For the text-containing cell, return its midpoint in (x, y) coordinate format. 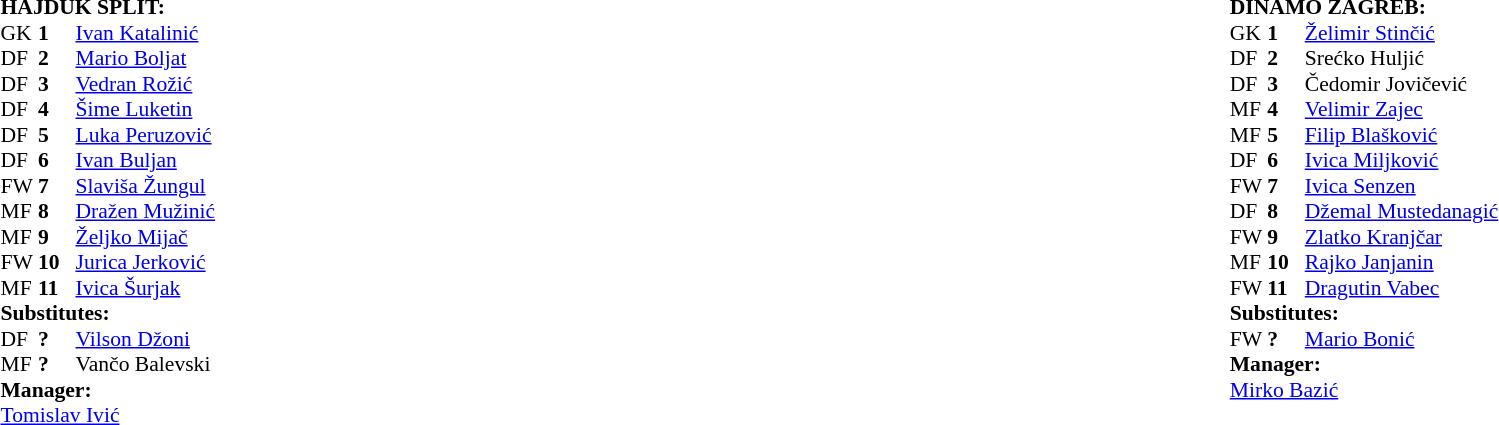
Mario Boljat (226, 59)
Šime Luketin (226, 109)
Jurica Jerković (226, 263)
Vedran Rožić (226, 84)
Željko Mijač (226, 237)
Slaviša Žungul (226, 186)
Vančo Balevski (226, 365)
Ivica Šurjak (226, 288)
Manager: (188, 390)
Ivan Katalinić (226, 33)
Substitutes: (188, 313)
Ivan Buljan (226, 161)
Vilson Džoni (226, 339)
Luka Peruzović (226, 135)
Dražen Mužinić (226, 211)
